Return (x, y) of the center of cell containing provided text 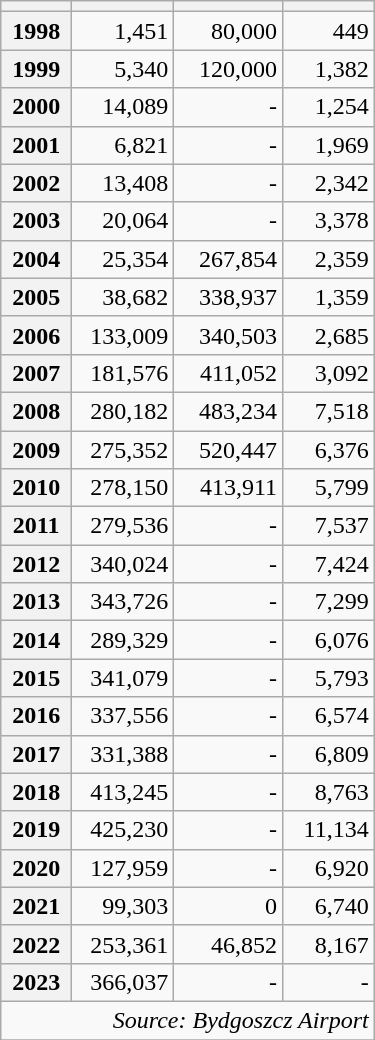
413,245 (123, 792)
8,167 (329, 944)
1,254 (329, 107)
2,359 (329, 259)
411,052 (228, 373)
337,556 (123, 716)
253,361 (123, 944)
483,234 (228, 411)
7,537 (329, 526)
25,354 (123, 259)
181,576 (123, 373)
2014 (36, 640)
120,000 (228, 69)
38,682 (123, 297)
7,518 (329, 411)
6,920 (329, 868)
520,447 (228, 449)
2004 (36, 259)
2005 (36, 297)
449 (329, 31)
1,359 (329, 297)
2010 (36, 488)
1998 (36, 31)
2008 (36, 411)
11,134 (329, 830)
279,536 (123, 526)
46,852 (228, 944)
13,408 (123, 183)
2016 (36, 716)
6,821 (123, 145)
2,685 (329, 335)
127,959 (123, 868)
366,037 (123, 982)
1999 (36, 69)
2022 (36, 944)
2011 (36, 526)
340,024 (123, 564)
413,911 (228, 488)
1,382 (329, 69)
1,969 (329, 145)
2023 (36, 982)
343,726 (123, 602)
2002 (36, 183)
80,000 (228, 31)
2017 (36, 754)
0 (228, 906)
2009 (36, 449)
3,378 (329, 221)
425,230 (123, 830)
2007 (36, 373)
2000 (36, 107)
6,809 (329, 754)
6,376 (329, 449)
2,342 (329, 183)
2019 (36, 830)
1,451 (123, 31)
6,740 (329, 906)
7,299 (329, 602)
5,799 (329, 488)
275,352 (123, 449)
8,763 (329, 792)
2013 (36, 602)
20,064 (123, 221)
99,303 (123, 906)
341,079 (123, 678)
6,574 (329, 716)
267,854 (228, 259)
289,329 (123, 640)
6,076 (329, 640)
340,503 (228, 335)
280,182 (123, 411)
5,340 (123, 69)
133,009 (123, 335)
2003 (36, 221)
2020 (36, 868)
278,150 (123, 488)
14,089 (123, 107)
331,388 (123, 754)
3,092 (329, 373)
Source: Bydgoszcz Airport (188, 1020)
2001 (36, 145)
2018 (36, 792)
7,424 (329, 564)
338,937 (228, 297)
5,793 (329, 678)
2015 (36, 678)
2021 (36, 906)
2006 (36, 335)
2012 (36, 564)
